Identify which cell holds the provided text, then report its (X, Y) central coordinate. 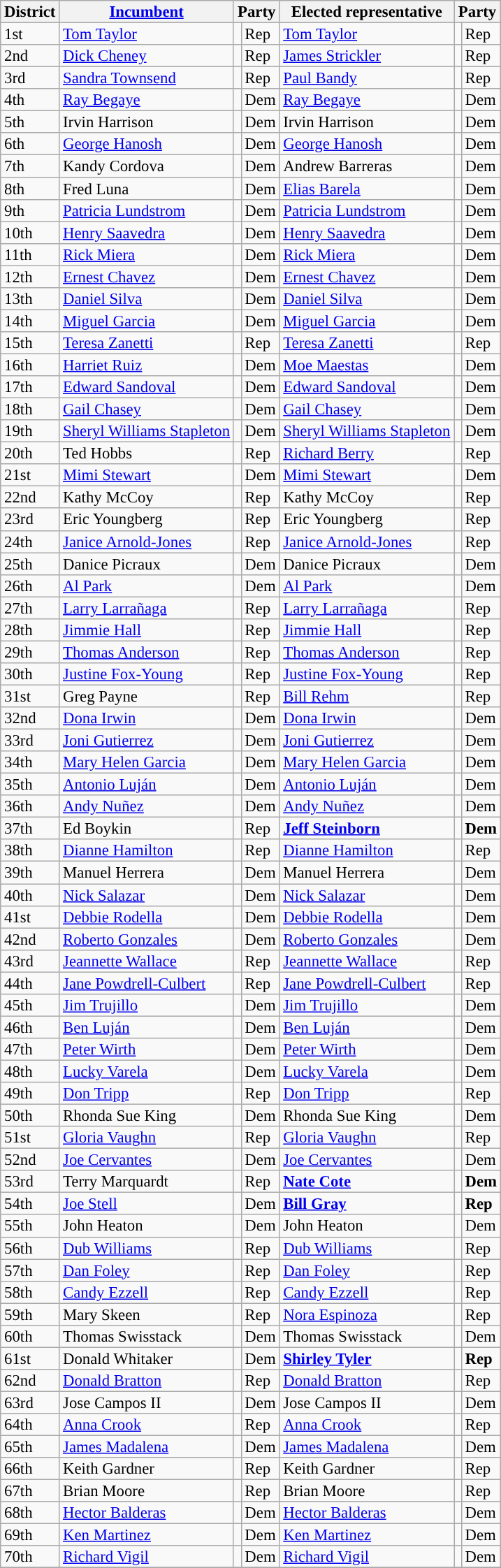
Elias Barela (367, 189)
11th (30, 254)
Ed Boykin (147, 829)
54th (30, 1204)
62nd (30, 1381)
36th (30, 806)
16th (30, 365)
24th (30, 542)
41st (30, 917)
Nate Cote (367, 1182)
Bill Rehm (367, 696)
44th (30, 983)
Kandy Cordova (147, 166)
Fred Luna (147, 189)
67th (30, 1491)
55th (30, 1226)
Jeff Steinborn (367, 829)
Joe Stell (147, 1204)
48th (30, 1071)
28th (30, 630)
51st (30, 1138)
Greg Payne (147, 696)
45th (30, 1006)
26th (30, 586)
5th (30, 122)
33rd (30, 741)
Shirley Tyler (367, 1358)
Harriet Ruiz (147, 365)
37th (30, 829)
61st (30, 1358)
64th (30, 1425)
31st (30, 696)
42nd (30, 939)
9th (30, 210)
James Strickler (367, 56)
Nora Espinoza (367, 1314)
20th (30, 453)
District (30, 12)
38th (30, 851)
68th (30, 1513)
10th (30, 233)
59th (30, 1314)
8th (30, 189)
Dick Cheney (147, 56)
50th (30, 1116)
32nd (30, 718)
1st (30, 34)
39th (30, 873)
13th (30, 299)
Elected representative (367, 12)
Andrew Barreras (367, 166)
30th (30, 674)
3rd (30, 78)
66th (30, 1469)
63rd (30, 1402)
23rd (30, 520)
65th (30, 1447)
52nd (30, 1160)
Mary Skeen (147, 1314)
69th (30, 1535)
Paul Bandy (367, 78)
22nd (30, 498)
49th (30, 1094)
70th (30, 1557)
40th (30, 895)
57th (30, 1270)
Sandra Townsend (147, 78)
4th (30, 100)
Terry Marquardt (147, 1182)
25th (30, 564)
17th (30, 387)
27th (30, 608)
6th (30, 144)
14th (30, 321)
Moe Maestas (367, 365)
58th (30, 1292)
56th (30, 1248)
60th (30, 1337)
Incumbent (147, 12)
Ted Hobbs (147, 453)
18th (30, 409)
43rd (30, 961)
2nd (30, 56)
7th (30, 166)
53rd (30, 1182)
Bill Gray (367, 1204)
15th (30, 343)
21st (30, 475)
46th (30, 1027)
19th (30, 431)
Donald Whitaker (147, 1358)
29th (30, 652)
Richard Berry (367, 453)
34th (30, 762)
47th (30, 1050)
35th (30, 785)
12th (30, 277)
